Return the [X, Y] coordinate for the center point of the cell that contains the specified text.  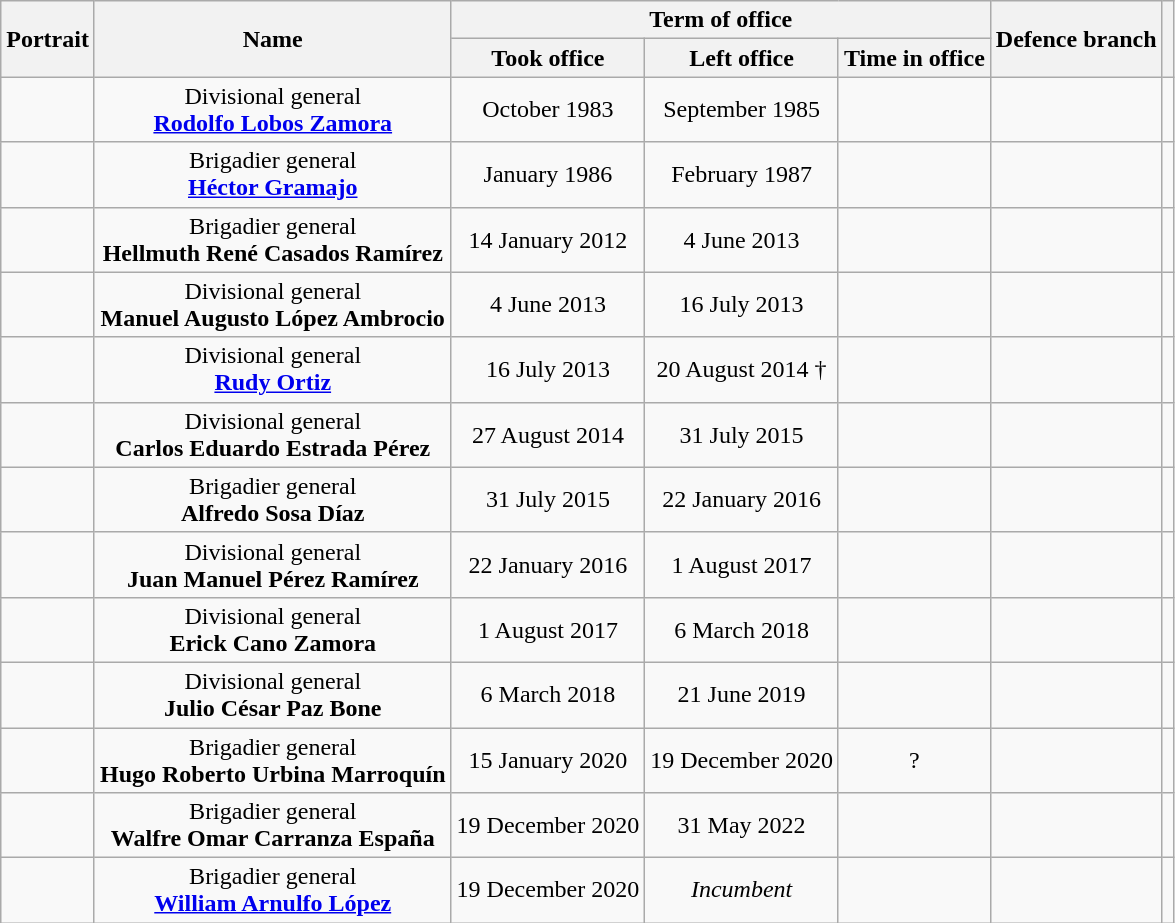
September 1985 [742, 110]
20 August 2014 † [742, 370]
Defence branch [1076, 39]
February 1987 [742, 174]
Divisional generalRudy Ortiz [272, 370]
Brigadier generalHéctor Gramajo [272, 174]
Divisional generalErick Cano Zamora [272, 630]
Divisional generalRodolfo Lobos Zamora [272, 110]
Divisional generalCarlos Eduardo Estrada Pérez [272, 434]
? [914, 760]
Portrait [48, 39]
Left office [742, 58]
14 January 2012 [548, 240]
Term of office [720, 20]
Divisional generalJuan Manuel Pérez Ramírez [272, 564]
27 August 2014 [548, 434]
Brigadier generalWilliam Arnulfo López [272, 890]
Divisional generalJulio César Paz Bone [272, 694]
15 January 2020 [548, 760]
31 May 2022 [742, 826]
Brigadier generalHellmuth René Casados Ramírez [272, 240]
Brigadier generalAlfredo Sosa Díaz [272, 500]
21 June 2019 [742, 694]
Brigadier generalWalfre Omar Carranza España [272, 826]
Brigadier generalHugo Roberto Urbina Marroquín [272, 760]
Name [272, 39]
October 1983 [548, 110]
Incumbent [742, 890]
January 1986 [548, 174]
Time in office [914, 58]
Took office [548, 58]
Divisional generalManuel Augusto López Ambrocio [272, 304]
